Search for the cell housing the specified text and yield its (X, Y) center coordinate. 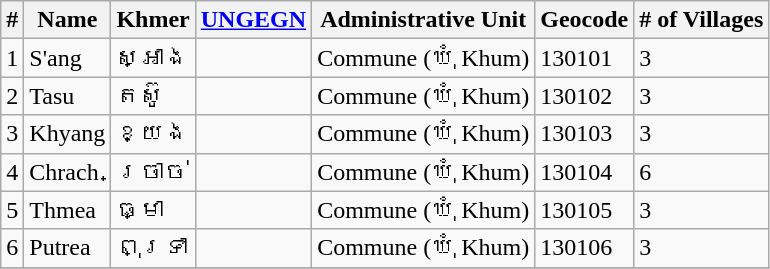
ច្រាច់ (153, 172)
# (12, 20)
Administrative Unit (424, 20)
Khyang (68, 134)
Thmea (68, 210)
130105 (584, 210)
ស្អាង (153, 58)
តស៊ូ (153, 96)
Tasu (68, 96)
1 (12, 58)
130102 (584, 96)
# of Villages (702, 20)
ខ្យង (153, 134)
Name (68, 20)
Chrach (68, 172)
Khmer (153, 20)
130104 (584, 172)
130106 (584, 248)
130101 (584, 58)
ពុទ្រា (153, 248)
UNGEGN (253, 20)
Putrea (68, 248)
S'ang (68, 58)
4 (12, 172)
130103 (584, 134)
2 (12, 96)
Geocode (584, 20)
5 (12, 210)
ធ្មា (153, 210)
